Pinpoint the cell where the given text exists, returning its [X, Y] midpoint coordinate. 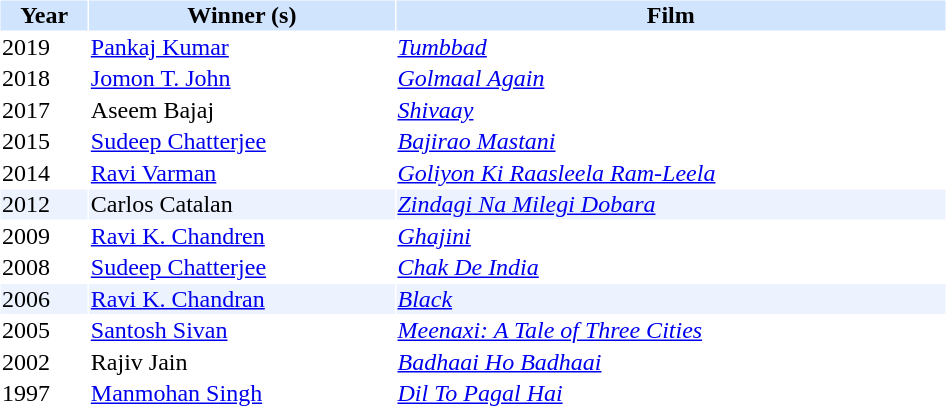
2015 [44, 141]
Winner (s) [242, 15]
Ravi Varman [242, 173]
Carlos Catalan [242, 205]
Chak De India [671, 267]
2018 [44, 79]
Ravi K. Chandran [242, 299]
2019 [44, 47]
2012 [44, 205]
Bajirao Mastani [671, 141]
Goliyon Ki Raasleela Ram-Leela [671, 173]
2009 [44, 236]
Aseem Bajaj [242, 110]
Jomon T. John [242, 79]
Shivaay [671, 110]
2008 [44, 267]
2005 [44, 331]
Ghajini [671, 236]
2017 [44, 110]
Ravi K. Chandren [242, 236]
Film [671, 15]
Pankaj Kumar [242, 47]
Badhaai Ho Badhaai [671, 362]
Santosh Sivan [242, 331]
Black [671, 299]
Meenaxi: A Tale of Three Cities [671, 331]
2014 [44, 173]
2006 [44, 299]
Year [44, 15]
Zindagi Na Milegi Dobara [671, 205]
Golmaal Again [671, 79]
Rajiv Jain [242, 362]
2002 [44, 362]
Tumbbad [671, 47]
